Locate the cell with the specified text and output its (x, y) center coordinate. 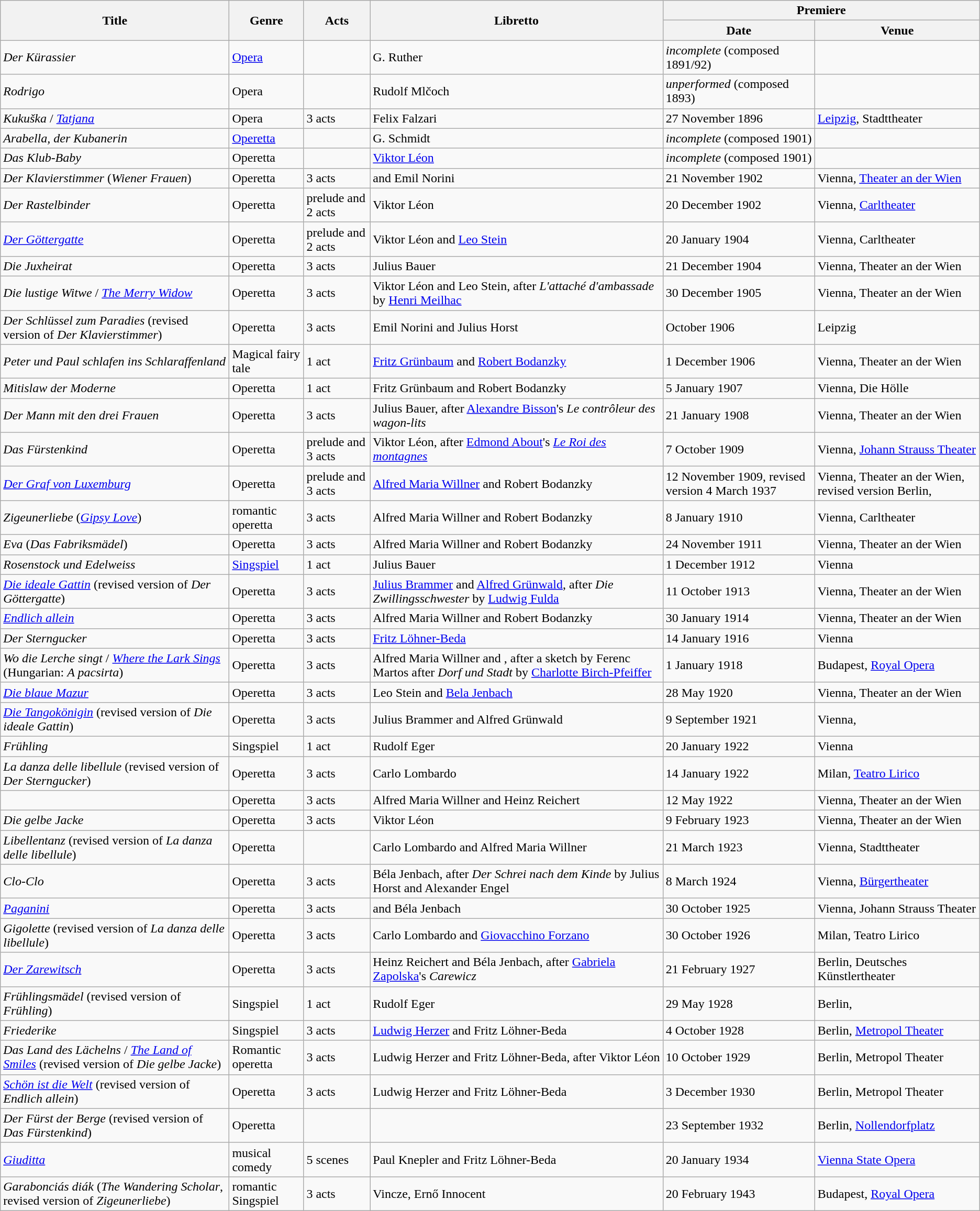
23 September 1932 (739, 1126)
Mitislaw der Moderne (115, 388)
Alfred Maria Willner and , after a sketch by Ferenc Martos after Dorf und Stadt by Charlotte Birch-Pfeiffer (516, 665)
14 January 1916 (739, 638)
Schön ist die Welt (revised version of Endlich allein) (115, 1091)
Leipzig, Stadttheater (897, 118)
1 December 1912 (739, 564)
Julius Brammer and Alfred Grünwald (516, 719)
Arabella, der Kubanerin (115, 138)
24 November 1911 (739, 545)
30 December 1905 (739, 293)
8 March 1924 (739, 882)
Rodrigo (115, 91)
Title (115, 20)
Libellentanz (revised version of La danza delle libellule) (115, 847)
12 November 1909, revised version 4 March 1937 (739, 484)
Der Göttergatte (115, 239)
Die Tangokönigin (revised version of Die ideale Gattin) (115, 719)
Magical fairy tale (266, 361)
October 1906 (739, 327)
Emil Norini and Julius Horst (516, 327)
Viktor Léon and Leo Stein, after L'attaché d'ambassade by Henri Meilhac (516, 293)
Der Zarewitsch (115, 970)
Der Schlüssel zum Paradies (revised version of Der Klavierstimmer) (115, 327)
Venue (897, 30)
Carlo Lombardo and Giovacchino Forzano (516, 935)
Das Land des Lächelns / The Land of Smiles (revised version of Die gelbe Jacke) (115, 1058)
Vienna, Stadttheater (897, 847)
Genre (266, 20)
Die blaue Mazur (115, 692)
Die gelbe Jacke (115, 820)
Frühling (115, 746)
musical comedy (266, 1159)
Der Klavierstimmer (Wiener Frauen) (115, 178)
Peter und Paul schlafen ins Schlaraffenland (115, 361)
Carlo Lombardo (516, 773)
unperformed (composed 1893) (739, 91)
Rosenstock und Edelweiss (115, 564)
Endlich allein (115, 618)
20 January 1934 (739, 1159)
Vienna, Theater an der Wien, revised version Berlin, (897, 484)
1 January 1918 (739, 665)
Romantic operetta (266, 1058)
12 May 1922 (739, 801)
Premiere (821, 10)
Vincze, Ernő Innocent (516, 1194)
20 January 1904 (739, 239)
romantic Singspiel (266, 1194)
Rudolf Mlčoch (516, 91)
21 January 1908 (739, 416)
Berlin, Deutsches Künstlertheater (897, 970)
Vienna State Opera (897, 1159)
Paganini (115, 908)
21 February 1927 (739, 970)
Kukuška / Tatjana (115, 118)
Der Fürst der Berge (revised version of Das Fürstenkind) (115, 1126)
21 November 1902 (739, 178)
Die ideale Gattin (revised version of Der Göttergatte) (115, 592)
Clo-Clo (115, 882)
Ludwig Herzer and Fritz Löhner-Beda, after Viktor Léon (516, 1058)
Der Sterngucker (115, 638)
G. Ruther (516, 58)
Eva (Das Fabriksmädel) (115, 545)
5 January 1907 (739, 388)
Berlin, (897, 1003)
20 February 1943 (739, 1194)
14 January 1922 (739, 773)
Béla Jenbach, after Der Schrei nach dem Kinde by Julius Horst and Alexander Engel (516, 882)
Libretto (516, 20)
Fritz Löhner-Beda (516, 638)
Vienna, (897, 719)
Zigeunerliebe (Gipsy Love) (115, 517)
and Emil Norini (516, 178)
28 May 1920 (739, 692)
21 March 1923 (739, 847)
Das Klub-Baby (115, 158)
Vienna, Bürgertheater (897, 882)
romantic operetta (266, 517)
incomplete (composed 1891/92) (739, 58)
1 December 1906 (739, 361)
Die lustige Witwe / The Merry Widow (115, 293)
30 October 1926 (739, 935)
21 December 1904 (739, 266)
G. Schmidt (516, 138)
20 December 1902 (739, 205)
Berlin, Nollendorfplatz (897, 1126)
Viktor Léon, after Edmond About's Le Roi des montagnes (516, 449)
29 May 1928 (739, 1003)
Vienna, Die Hölle (897, 388)
9 February 1923 (739, 820)
Das Fürstenkind (115, 449)
3 December 1930 (739, 1091)
Carlo Lombardo and Alfred Maria Willner (516, 847)
Frühlingsmädel (revised version of Frühling) (115, 1003)
Julius Brammer and Alfred Grünwald, after Die Zwillingsschwester by Ludwig Fulda (516, 592)
Felix Falzari (516, 118)
Acts (337, 20)
Wo die Lerche singt / Where the Lark Sings (Hungarian: A pacsirta) (115, 665)
Der Kürassier (115, 58)
10 October 1929 (739, 1058)
Alfred Maria Willner and Heinz Reichert (516, 801)
Leipzig (897, 327)
11 October 1913 (739, 592)
5 scenes (337, 1159)
7 October 1909 (739, 449)
Julius Bauer, after Alexandre Bisson's Le contrôleur des wagon-lits (516, 416)
30 October 1925 (739, 908)
Paul Knepler and Fritz Löhner-Beda (516, 1159)
Gigolette (revised version of La danza delle libellule) (115, 935)
30 January 1914 (739, 618)
Der Rastelbinder (115, 205)
27 November 1896 (739, 118)
9 September 1921 (739, 719)
4 October 1928 (739, 1030)
Friederike (115, 1030)
Der Mann mit den drei Frauen (115, 416)
Viktor Léon and Leo Stein (516, 239)
Heinz Reichert and Béla Jenbach, after Gabriela Zapolska's Carewicz (516, 970)
Der Graf von Luxemburg (115, 484)
La danza delle libellule (revised version of Der Sterngucker) (115, 773)
Date (739, 30)
Giuditta (115, 1159)
8 January 1910 (739, 517)
and Béla Jenbach (516, 908)
Leo Stein and Bela Jenbach (516, 692)
20 January 1922 (739, 746)
Die Juxheirat (115, 266)
Garabonciás diák (The Wandering Scholar, revised version of Zigeunerliebe) (115, 1194)
